Search for the cell housing the specified text and yield its [X, Y] center coordinate. 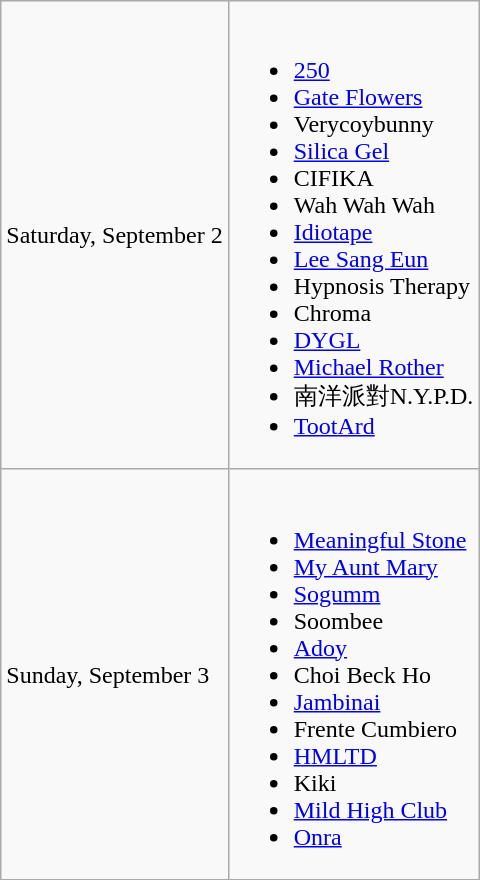
Saturday, September 2 [114, 236]
Sunday, September 3 [114, 674]
Meaningful Stone My Aunt Mary Sogumm Soombee Adoy Choi Beck Ho Jambinai Frente Cumbiero HMLTD Kiki Mild High Club Onra [354, 674]
250 Gate Flowers Verycoybunny Silica Gel CIFIKA Wah Wah Wah Idiotape Lee Sang Eun Hypnosis Therapy Chroma DYGL Michael Rother 南洋派對N.Y.P.D. TootArd [354, 236]
